Find where the given text appears and provide that cell's center as (x, y) coordinate. 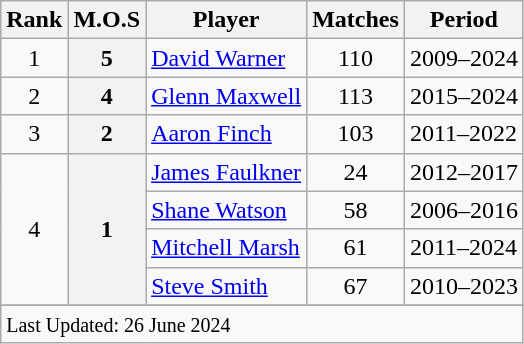
Rank (34, 20)
58 (356, 210)
Steve Smith (226, 286)
2011–2022 (464, 134)
2015–2024 (464, 96)
Last Updated: 26 June 2024 (262, 324)
David Warner (226, 58)
67 (356, 286)
Aaron Finch (226, 134)
2009–2024 (464, 58)
2010–2023 (464, 286)
Shane Watson (226, 210)
61 (356, 248)
Matches (356, 20)
2011–2024 (464, 248)
Glenn Maxwell (226, 96)
103 (356, 134)
Mitchell Marsh (226, 248)
110 (356, 58)
2006–2016 (464, 210)
2012–2017 (464, 172)
James Faulkner (226, 172)
M.O.S (107, 20)
24 (356, 172)
113 (356, 96)
Player (226, 20)
3 (34, 134)
Period (464, 20)
5 (107, 58)
